Extract the [X, Y] coordinate from the center of the cell holding the provided text.  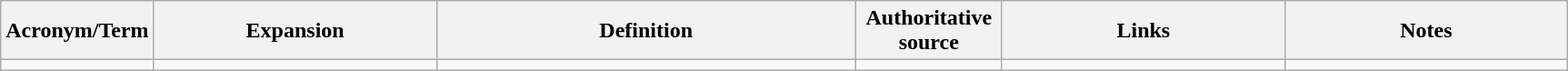
Definition [645, 31]
Authoritative source [929, 31]
Acronym/Term [77, 31]
Notes [1425, 31]
Links [1144, 31]
Expansion [295, 31]
